Locate the cell with the specified text and output its (x, y) center coordinate. 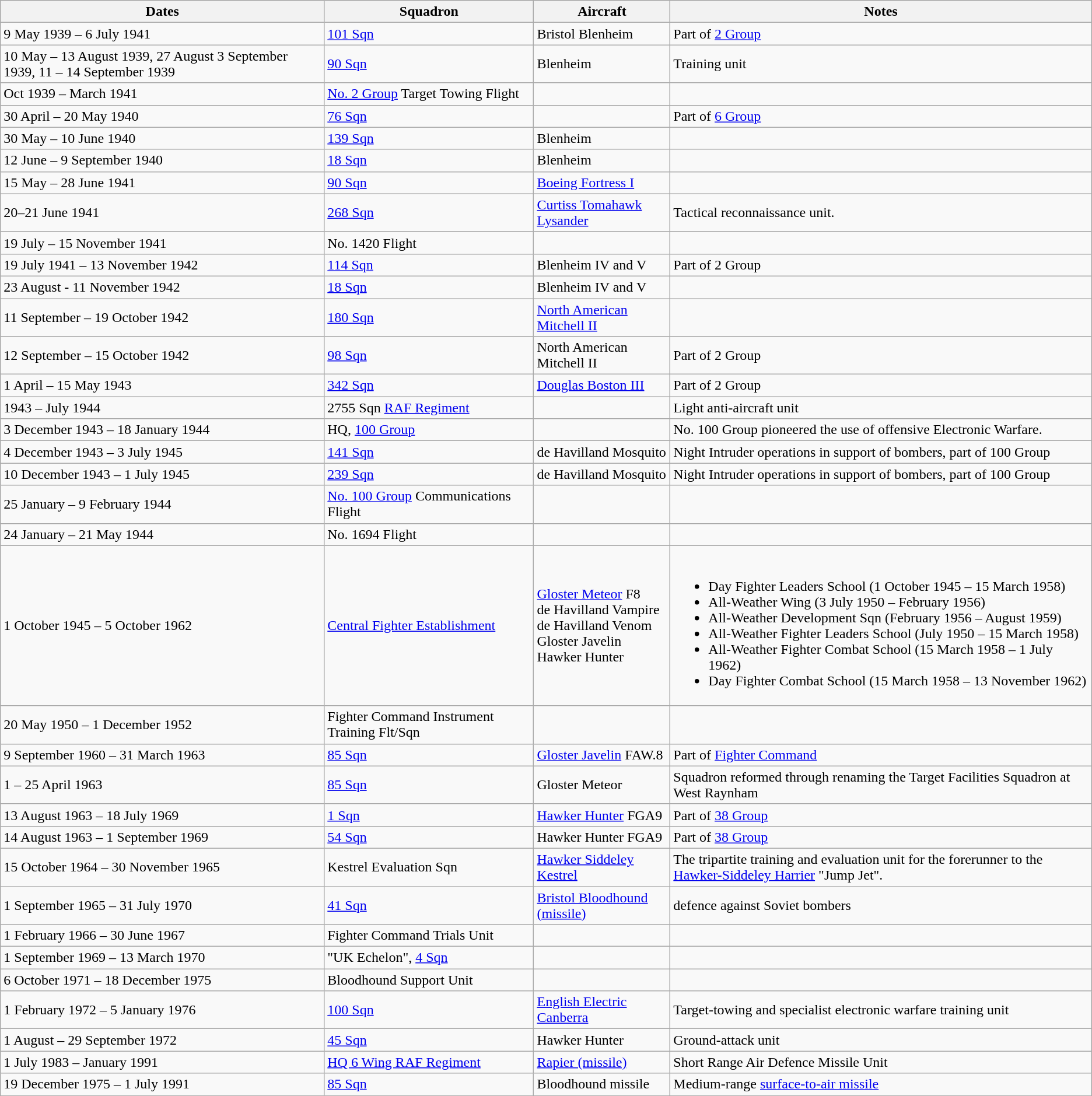
Ground-attack unit (881, 1040)
Tactical reconnaissance unit. (881, 212)
141 Sqn (429, 452)
1 February 1972 – 5 January 1976 (162, 1010)
1 Sqn (429, 815)
Boeing Fortress I (602, 183)
9 May 1939 – 6 July 1941 (162, 34)
114 Sqn (429, 265)
Kestrel Evaluation Sqn (429, 867)
No. 100 Group pioneered the use of offensive Electronic Warfare. (881, 430)
Fighter Command Trials Unit (429, 936)
Aircraft (602, 12)
342 Sqn (429, 386)
15 May – 28 June 1941 (162, 183)
1 – 25 April 1963 (162, 785)
Curtiss TomahawkLysander (602, 212)
Central Fighter Establishment (429, 625)
1 April – 15 May 1943 (162, 386)
2755 Sqn RAF Regiment (429, 408)
No. 100 Group Communications Flight (429, 504)
23 August - 11 November 1942 (162, 287)
Part of 6 Group (881, 116)
10 December 1943 – 1 July 1945 (162, 474)
45 Sqn (429, 1040)
Gloster Meteor F8 de Havilland Vampire de Havilland VenomGloster JavelinHawker Hunter (602, 625)
1943 – July 1944 (162, 408)
Squadron reformed through renaming the Target Facilities Squadron at West Raynham (881, 785)
Bloodhound Support Unit (429, 980)
30 April – 20 May 1940 (162, 116)
19 December 1975 – 1 July 1991 (162, 1084)
19 July – 15 November 1941 (162, 243)
30 May – 10 June 1940 (162, 138)
Medium-range surface-to-air missile (881, 1084)
4 December 1943 – 3 July 1945 (162, 452)
9 September 1960 – 31 March 1963 (162, 755)
19 July 1941 – 13 November 1942 (162, 265)
Gloster Javelin FAW.8 (602, 755)
139 Sqn (429, 138)
No. 2 Group Target Towing Flight (429, 94)
Oct 1939 – March 1941 (162, 94)
14 August 1963 – 1 September 1969 (162, 837)
Gloster Meteor (602, 785)
1 February 1966 – 30 June 1967 (162, 936)
Hawker Hunter (602, 1040)
"UK Echelon", 4 Sqn (429, 958)
Bloodhound missile (602, 1084)
The tripartite training and evaluation unit for the forerunner to the Hawker-Siddeley Harrier "Jump Jet". (881, 867)
HQ, 100 Group (429, 430)
76 Sqn (429, 116)
6 October 1971 – 18 December 1975 (162, 980)
1 October 1945 – 5 October 1962 (162, 625)
268 Sqn (429, 212)
239 Sqn (429, 474)
Squadron (429, 12)
54 Sqn (429, 837)
1 September 1969 – 13 March 1970 (162, 958)
1 July 1983 – January 1991 (162, 1062)
101 Sqn (429, 34)
98 Sqn (429, 356)
24 January – 21 May 1944 (162, 534)
100 Sqn (429, 1010)
No. 1694 Flight (429, 534)
Bristol Blenheim (602, 34)
11 September – 19 October 1942 (162, 317)
No. 1420 Flight (429, 243)
Hawker Siddeley Kestrel (602, 867)
defence against Soviet bombers (881, 905)
Fighter Command Instrument Training Flt/Sqn (429, 724)
1 September 1965 – 31 July 1970 (162, 905)
Light anti-aircraft unit (881, 408)
English Electric Canberra (602, 1010)
Training unit (881, 64)
Douglas Boston III (602, 386)
15 October 1964 – 30 November 1965 (162, 867)
25 January – 9 February 1944 (162, 504)
12 June – 9 September 1940 (162, 160)
1 August – 29 September 1972 (162, 1040)
13 August 1963 – 18 July 1969 (162, 815)
180 Sqn (429, 317)
Dates (162, 12)
10 May – 13 August 1939, 27 August 3 September 1939, 11 – 14 September 1939 (162, 64)
Part of Fighter Command (881, 755)
20–21 June 1941 (162, 212)
12 September – 15 October 1942 (162, 356)
20 May 1950 – 1 December 1952 (162, 724)
Short Range Air Defence Missile Unit (881, 1062)
HQ 6 Wing RAF Regiment (429, 1062)
41 Sqn (429, 905)
Target-towing and specialist electronic warfare training unit (881, 1010)
3 December 1943 – 18 January 1944 (162, 430)
Rapier (missile) (602, 1062)
Bristol Bloodhound (missile) (602, 905)
Notes (881, 12)
